Return (x, y) of the center of cell containing provided text 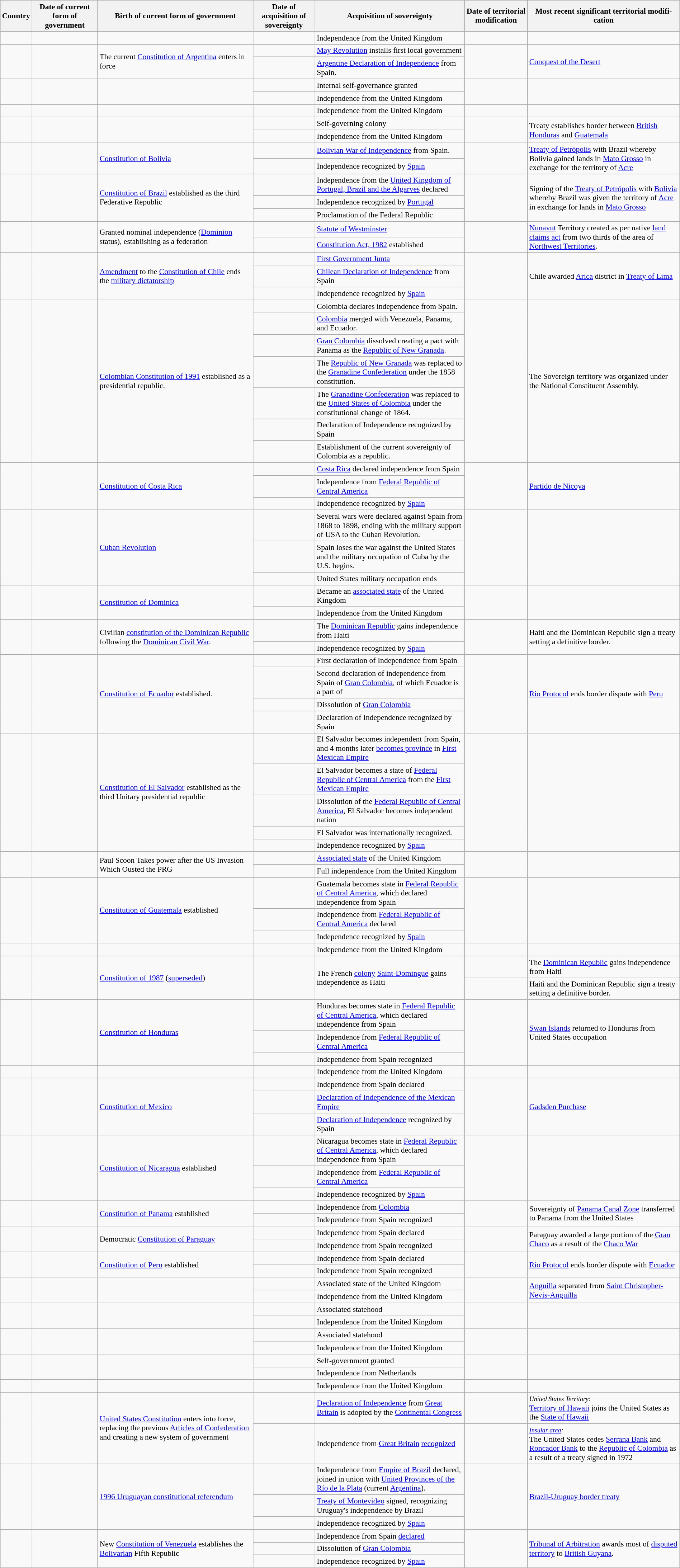
United States Constitution enters into force, replacing the previous Articles of Confederation and creating a new system of government (176, 1428)
Constitution of Dominica (176, 603)
Paul Scoon Takes power after the US Invasion Which Ousted the PRG (176, 865)
Tribunal of Arbitration awards most of disputed territory to British Guyana. (604, 1549)
Independence from Federal Republic of Central America declared (389, 919)
Acquisition of sovereignty (389, 16)
Independence recognized by Portugal (389, 202)
Democratic Constitution of Paraguay (176, 1239)
Cuban Revolution (176, 547)
The Granadine Confederation was replaced to the United States of Colombia under the constitutional change of 1864. (389, 403)
Statute of Westminster (389, 229)
Constitution of Nicaragua established (176, 1168)
Civilian constitution of the Dominican Republic following the Dominican Civil War. (176, 637)
First Government Junta (389, 259)
Bolivian War of Independence from Spain. (389, 151)
Nicaragua becomes state in Federal Republic of Central America, which declared independence from Spain (389, 1151)
Second declaration of independence from Spain of Gran Colombia, of which Ecuador is a part of (389, 683)
Conquest of the Desert (604, 62)
The Republic of New Granada was replaced to the Granadine Confederation under the 1858 constitution. (389, 372)
Spain loses the war against the United States and the military occupation of Cuba by the U.S. begins. (389, 557)
Constitution of 1987 (superseded) (176, 978)
The Sovereign territory was organized under the National Constituent Assembly. (604, 381)
Sovereignty of Panama Canal Zone transferred to Panama from the United States (604, 1213)
Gran Colombia dissolved creating a pact with Panama as the Republic of New Granada. (389, 346)
New Constitution of Venezuela establishes the Bolivarian Fifth Republic (176, 1549)
Rio Protocol ends border dispute with Peru (604, 694)
Colombian Constitution of 1991 established as a presidential republic. (176, 381)
Independence from the United Kingdom of Portugal, Brazil and the Algarves declared (389, 185)
Honduras becomes state in Federal Republic of Central America, which declared independence from Spain (389, 1015)
Most recent significant territorial modifi­cation (604, 16)
Constitution of Honduras (176, 1032)
Paraguay awarded a large portion of the Gran Chaco as a result of the Chaco War (604, 1239)
Self-governing colony (389, 124)
Rio Protocol ends border dispute with Ecuador (604, 1265)
Country (16, 16)
Independence from Netherlands (389, 1373)
Constitution of Brazil established as the third Federative Republic (176, 198)
Declaration of Independence of the Mexican Empire (389, 1102)
Swan Islands returned to Honduras from United States occupation (604, 1032)
Colombia declares independence from Spain. (389, 306)
Colombia merged with Venezuela, Panama, and Ecuador. (389, 324)
Declaration of Independence from Great Britain is adopted by the Continental Congress (389, 1408)
El Salvador was internationally recognized. (389, 833)
Costa Rica declared independence from Spain (389, 469)
Signing of the Treaty of Petrópolis with Bolivia whereby Brazil was given the territory of Acre in exchange for lands in Mato Grosso (604, 198)
Argentine Declaration of Independence from Spain. (389, 68)
1996 Uruguayan constitutional referendum (176, 1497)
Full independence from the United Kingdom (389, 871)
Became an associated state of the United Kingdom (389, 596)
The French colony Saint-Domingue gains independence as Haiti (389, 978)
El Salvador becomes independent from Spain, and 4 months later becomes province in First Mexican Empire (389, 748)
Independence from Empire of Brazil declared, joined in union with United Provinces of the Río de la Plata (current Argentina). (389, 1479)
Treaty of Petrópolis with Brazil whereby Bolivia gained lands in Mato Grosso in exchange for the territory of Acre (604, 159)
Chilean Declaration of Independence from Spain (389, 276)
El Salvador becomes a state of Federal Republic of Central America from the First Mexican Empire (389, 780)
Constitution of Peru established (176, 1265)
Brazil-Uruguay border treaty (604, 1497)
Anguilla separated from Saint Christopher-Nevis-Anguilla (604, 1290)
Date of territorial modification (496, 16)
Guatemala becomes state in Federal Republic of Central America, which declared independence from Spain (389, 893)
Date of current form of government (65, 16)
Proclamation of the Federal Republic (389, 215)
Internal self-governance granted (389, 85)
Chile awarded Arica district in Treaty of Lima (604, 276)
Gadsden Purchase (604, 1107)
Treaty of Montevideo signed, recognizing Uruguay's independence by Brazil (389, 1506)
Constitution of El Salvador established as the third Unitary presidential republic (176, 792)
The current Constitution of Argentina enters in force (176, 62)
Partido de Nicoya (604, 486)
Insular area:The United States cedes Serrana Bank and Roncador Bank to the Republic of Colombia as a result of a treaty signed in 1972 (604, 1444)
Several wars were declared against Spain from 1868 to 1898, ending with the military support of USA to the Cuban Revolution. (389, 526)
Independence from Colombia (389, 1207)
United States military occupation ends (389, 579)
Constitution Act, 1982 established (389, 245)
Constitution of Guatemala established (176, 910)
Constitution of Costa Rica (176, 486)
First declaration of Independence from Spain (389, 661)
Constitution of Bolivia (176, 159)
Constitution of Mexico (176, 1107)
Date of acquisition of sovereignty (284, 16)
Birth of current form of government (176, 16)
Dissolution of the Federal Republic of Central America, El Salvador becomes independent nation (389, 811)
Amendment to the Constitution of Chile ends the military dictatorship (176, 276)
Nunavut Territory created as per native land claims act from two thirds of the area of Northwest Territories. (604, 237)
Treaty establishes border between British Honduras and Guatemala (604, 130)
May Revolution installs first local government (389, 51)
Independence from Great Britain recognized (389, 1444)
Constitution of Panama established (176, 1213)
Self-government granted (389, 1361)
Granted nominal independence (Dominion status), establishing as a federation (176, 237)
Constitution of Ecuador established. (176, 694)
Establishment of the current sovereignty of Colombia as a republic. (389, 452)
United States Territory:Territory of Hawaii joins the United States as the State of Hawaii (604, 1408)
